For the text-containing cell, return its midpoint in [X, Y] coordinate format. 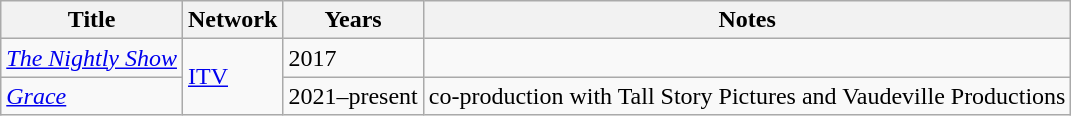
Years [353, 20]
ITV [232, 77]
Grace [92, 96]
2017 [353, 58]
The Nightly Show [92, 58]
Network [232, 20]
Title [92, 20]
2021–present [353, 96]
Notes [747, 20]
co-production with Tall Story Pictures and Vaudeville Productions [747, 96]
